Return (x, y) of the center of cell containing provided text 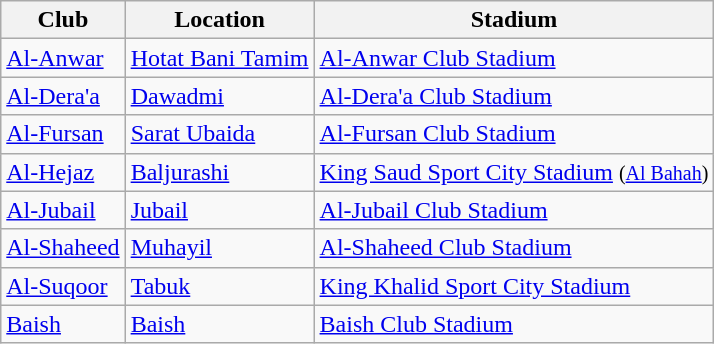
Club (63, 20)
Baish Club Stadium (514, 324)
Tabuk (220, 286)
Al-Shaheed (63, 248)
Location (220, 20)
Al-Anwar (63, 58)
Sarat Ubaida (220, 134)
Al-Suqoor (63, 286)
Al-Jubail Club Stadium (514, 210)
Al-Dera'a (63, 96)
Hotat Bani Tamim (220, 58)
King Khalid Sport City Stadium (514, 286)
Al-Anwar Club Stadium (514, 58)
Al-Dera'a Club Stadium (514, 96)
Al-Hejaz (63, 172)
Al-Jubail (63, 210)
Baljurashi (220, 172)
Al-Shaheed Club Stadium (514, 248)
Dawadmi (220, 96)
Al-Fursan Club Stadium (514, 134)
Muhayil (220, 248)
Stadium (514, 20)
King Saud Sport City Stadium (Al Bahah) (514, 172)
Al-Fursan (63, 134)
Jubail (220, 210)
